Locate the cell with the specified text and output its [x, y] center coordinate. 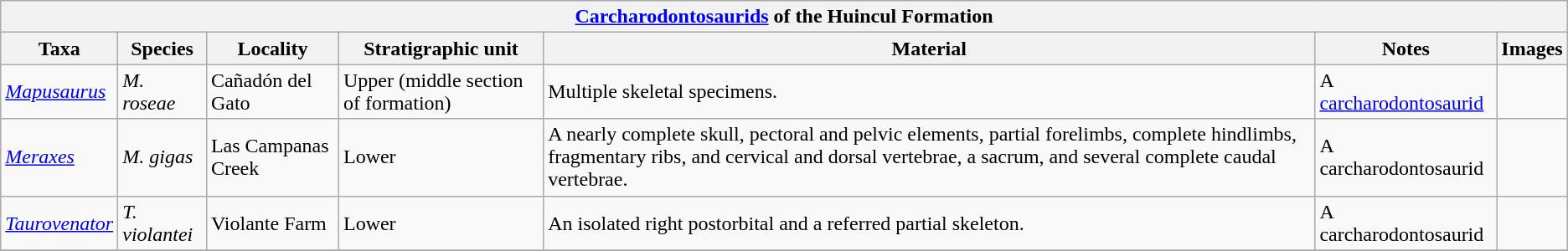
Taxa [59, 49]
An isolated right postorbital and a referred partial skeleton. [930, 223]
Multiple skeletal specimens. [930, 92]
Carcharodontosaurids of the Huincul Formation [784, 17]
Meraxes [59, 157]
Material [930, 49]
Notes [1406, 49]
Taurovenator [59, 223]
M. roseae [162, 92]
Locality [272, 49]
Las Campanas Creek [272, 157]
Cañadón del Gato [272, 92]
Upper (middle section of formation) [441, 92]
Species [162, 49]
Images [1532, 49]
Stratigraphic unit [441, 49]
T. violantei [162, 223]
M. gigas [162, 157]
Mapusaurus [59, 92]
Violante Farm [272, 223]
